For the text-containing cell, return its midpoint in (x, y) coordinate format. 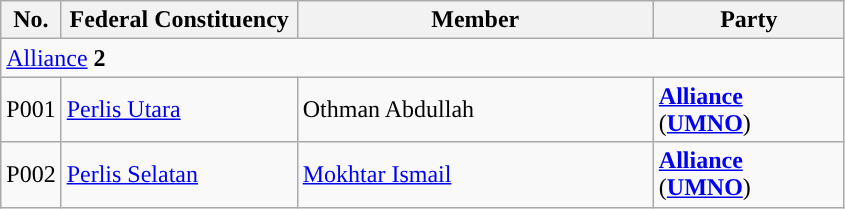
Member (475, 20)
Party (748, 20)
Alliance 2 (423, 58)
Othman Abdullah (475, 110)
Perlis Selatan (179, 174)
P001 (31, 110)
Perlis Utara (179, 110)
No. (31, 20)
Federal Constituency (179, 20)
Mokhtar Ismail (475, 174)
P002 (31, 174)
